Return the (X, Y) coordinate for the center point of the cell that contains the specified text.  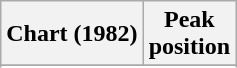
Chart (1982) (72, 34)
Peakposition (189, 34)
